Extract the [X, Y] coordinate from the center of the cell holding the provided text.  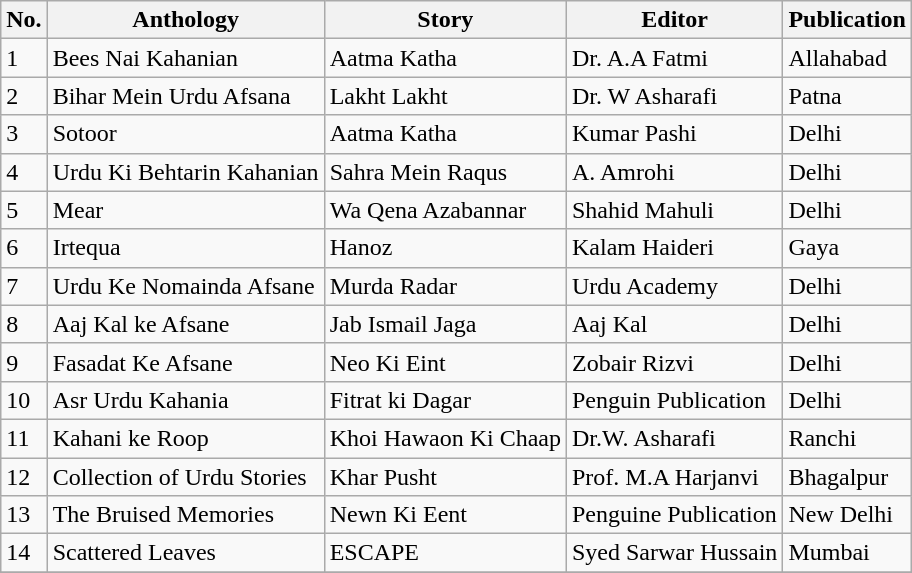
Wa Qena Azabannar [445, 210]
Sahra Mein Raqus [445, 172]
14 [24, 553]
5 [24, 210]
Khoi Hawaon Ki Chaap [445, 438]
ESCAPE [445, 553]
8 [24, 324]
Anthology [186, 20]
Syed Sarwar Hussain [674, 553]
1 [24, 58]
Asr Urdu Kahania [186, 400]
Patna [847, 96]
12 [24, 477]
Prof. M.A Harjanvi [674, 477]
13 [24, 515]
Publication [847, 20]
Aaj Kal ke Afsane [186, 324]
Penguin Publication [674, 400]
Newn Ki Eent [445, 515]
2 [24, 96]
Irtequa [186, 248]
Khar Pusht [445, 477]
Aaj Kal [674, 324]
Dr. A.A Fatmi [674, 58]
11 [24, 438]
Story [445, 20]
Murda Radar [445, 286]
A. Amrohi [674, 172]
3 [24, 134]
Urdu Academy [674, 286]
Hanoz [445, 248]
10 [24, 400]
Mear [186, 210]
Sotoor [186, 134]
Kumar Pashi [674, 134]
Shahid Mahuli [674, 210]
Kahani ke Roop [186, 438]
New Delhi [847, 515]
Lakht Lakht [445, 96]
Bihar Mein Urdu Afsana [186, 96]
Fitrat ki Dagar [445, 400]
Scattered Leaves [186, 553]
9 [24, 362]
Zobair Rizvi [674, 362]
Urdu Ke Nomainda Afsane [186, 286]
Urdu Ki Behtarin Kahanian [186, 172]
Bhagalpur [847, 477]
The Bruised Memories [186, 515]
Editor [674, 20]
4 [24, 172]
Collection of Urdu Stories [186, 477]
No. [24, 20]
Mumbai [847, 553]
Penguine Publication [674, 515]
Kalam Haideri [674, 248]
Fasadat Ke Afsane [186, 362]
Neo Ki Eint [445, 362]
Ranchi [847, 438]
Bees Nai Kahanian [186, 58]
7 [24, 286]
6 [24, 248]
Gaya [847, 248]
Allahabad [847, 58]
Jab Ismail Jaga [445, 324]
Dr.W. Asharafi [674, 438]
Dr. W Asharafi [674, 96]
